Detect which cell encompasses the target text, then output its (X, Y) center coordinate. 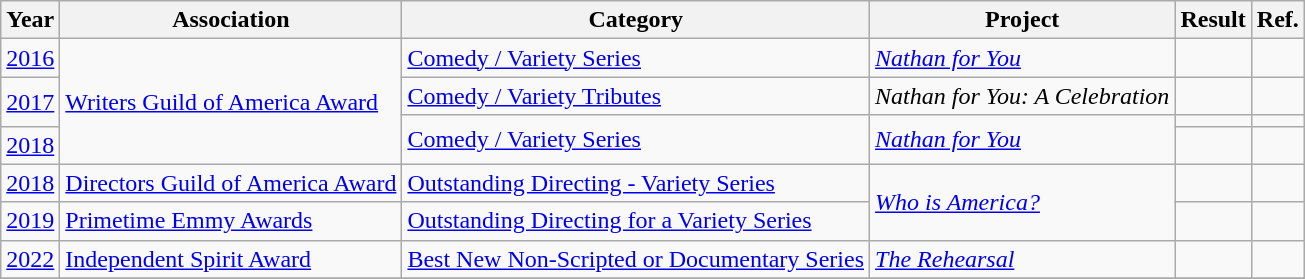
2022 (30, 259)
Directors Guild of America Award (231, 183)
Year (30, 20)
Comedy / Variety Tributes (636, 96)
Nathan for You: A Celebration (1022, 96)
Who is America? (1022, 202)
Primetime Emmy Awards (231, 221)
2016 (30, 58)
Outstanding Directing - Variety Series (636, 183)
Independent Spirit Award (231, 259)
Best New Non-Scripted or Documentary Series (636, 259)
2017 (30, 102)
Category (636, 20)
Writers Guild of America Award (231, 102)
Ref. (1278, 20)
Association (231, 20)
2019 (30, 221)
Project (1022, 20)
The Rehearsal (1022, 259)
Result (1213, 20)
Outstanding Directing for a Variety Series (636, 221)
